Determine the [X, Y] coordinate at the center of the cell enclosing the given text.  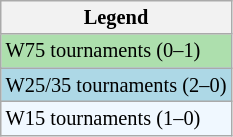
W15 tournaments (1–0) [116, 118]
W75 tournaments (0–1) [116, 51]
Legend [116, 17]
W25/35 tournaments (2–0) [116, 85]
